Extract the [X, Y] coordinate from the center of the cell holding the provided text.  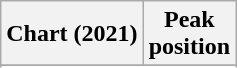
Peakposition [189, 34]
Chart (2021) [72, 34]
